Detect which cell encompasses the target text, then output its (x, y) center coordinate. 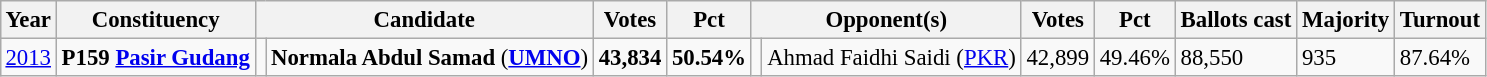
43,834 (630, 57)
Ballots cast (1236, 20)
Majority (1346, 20)
Turnout (1440, 20)
50.54% (710, 57)
P159 Pasir Gudang (156, 57)
Year (28, 20)
2013 (28, 57)
42,899 (1058, 57)
Normala Abdul Samad (UMNO) (430, 57)
Ahmad Faidhi Saidi (PKR) (892, 57)
87.64% (1440, 57)
Constituency (156, 20)
49.46% (1134, 57)
935 (1346, 57)
Candidate (424, 20)
88,550 (1236, 57)
Opponent(s) (886, 20)
